Return the [x, y] coordinate for the center point of the cell that contains the specified text.  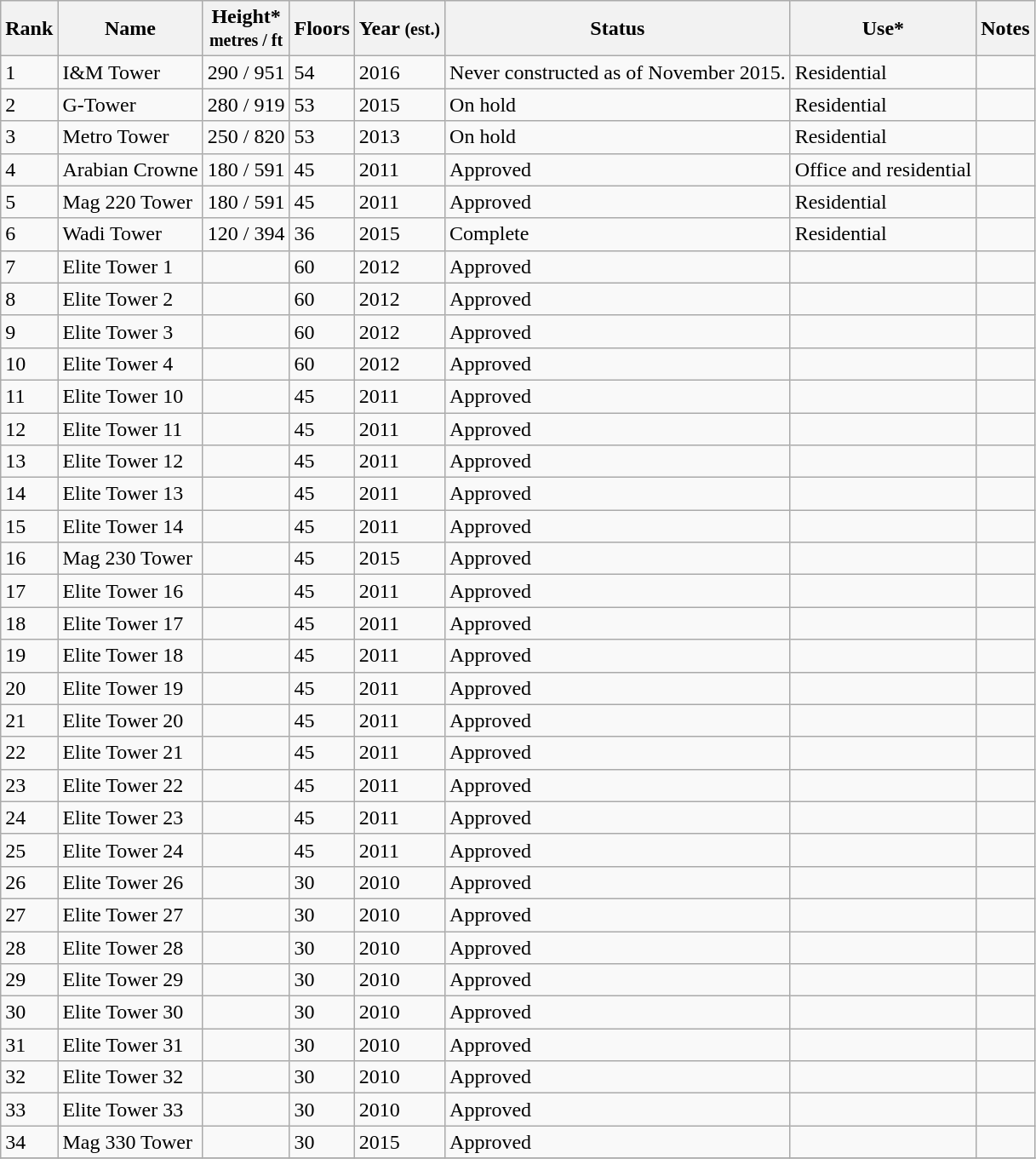
Metro Tower [130, 137]
Status [618, 29]
Elite Tower 26 [130, 882]
Office and residential [884, 169]
22 [29, 753]
23 [29, 785]
3 [29, 137]
Elite Tower 27 [130, 915]
Elite Tower 10 [130, 396]
24 [29, 818]
5 [29, 202]
G-Tower [130, 105]
Elite Tower 23 [130, 818]
Rank [29, 29]
26 [29, 882]
Name [130, 29]
Elite Tower 32 [130, 1077]
9 [29, 331]
Arabian Crowne [130, 169]
13 [29, 462]
14 [29, 494]
29 [29, 980]
280 / 919 [246, 105]
7 [29, 267]
Elite Tower 29 [130, 980]
34 [29, 1142]
27 [29, 915]
Elite Tower 19 [130, 688]
Elite Tower 30 [130, 1013]
36 [322, 234]
Elite Tower 2 [130, 299]
10 [29, 364]
15 [29, 526]
Elite Tower 12 [130, 462]
17 [29, 591]
120 / 394 [246, 234]
Elite Tower 11 [130, 428]
2013 [399, 137]
4 [29, 169]
Elite Tower 13 [130, 494]
Elite Tower 31 [130, 1045]
Elite Tower 33 [130, 1110]
18 [29, 623]
Elite Tower 16 [130, 591]
Complete [618, 234]
Elite Tower 18 [130, 656]
2016 [399, 72]
I&M Tower [130, 72]
250 / 820 [246, 137]
Mag 230 Tower [130, 559]
Elite Tower 1 [130, 267]
6 [29, 234]
Never constructed as of November 2015. [618, 72]
32 [29, 1077]
1 [29, 72]
20 [29, 688]
31 [29, 1045]
Elite Tower 24 [130, 850]
25 [29, 850]
12 [29, 428]
19 [29, 656]
Elite Tower 28 [130, 948]
Mag 330 Tower [130, 1142]
21 [29, 720]
Elite Tower 21 [130, 753]
Elite Tower 4 [130, 364]
11 [29, 396]
28 [29, 948]
Floors [322, 29]
54 [322, 72]
8 [29, 299]
Elite Tower 3 [130, 331]
Use* [884, 29]
Elite Tower 17 [130, 623]
Year (est.) [399, 29]
Mag 220 Tower [130, 202]
16 [29, 559]
Notes [1005, 29]
Wadi Tower [130, 234]
33 [29, 1110]
290 / 951 [246, 72]
2 [29, 105]
Elite Tower 22 [130, 785]
Elite Tower 14 [130, 526]
Elite Tower 20 [130, 720]
Height* metres / ft [246, 29]
